Scan for the cell matching the given text and deliver its [x, y] coordinate at center. 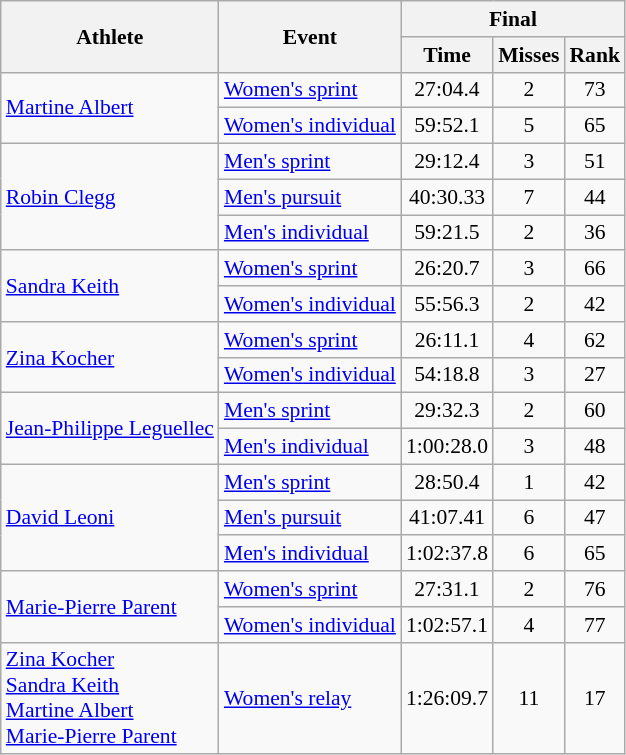
36 [594, 233]
40:30.33 [447, 197]
Martine Albert [110, 108]
27 [594, 375]
29:32.3 [447, 411]
77 [594, 625]
Event [310, 36]
41:07.41 [447, 518]
28:50.4 [447, 482]
27:04.4 [447, 90]
55:56.3 [447, 304]
47 [594, 518]
73 [594, 90]
26:11.1 [447, 340]
1 [528, 482]
Time [447, 55]
Zina Kocher Sandra KeithMartine AlbertMarie-Pierre Parent [110, 698]
Sandra Keith [110, 286]
7 [528, 197]
Women's relay [310, 698]
48 [594, 447]
76 [594, 589]
27:31.1 [447, 589]
1:00:28.0 [447, 447]
Rank [594, 55]
59:52.1 [447, 126]
Final [513, 19]
5 [528, 126]
Jean-Philippe Leguellec [110, 428]
29:12.4 [447, 162]
66 [594, 269]
59:21.5 [447, 233]
26:20.7 [447, 269]
11 [528, 698]
Marie-Pierre Parent [110, 606]
1:02:57.1 [447, 625]
60 [594, 411]
44 [594, 197]
David Leoni [110, 518]
Zina Kocher [110, 358]
54:18.8 [447, 375]
Robin Clegg [110, 198]
51 [594, 162]
62 [594, 340]
Athlete [110, 36]
Misses [528, 55]
1:02:37.8 [447, 554]
17 [594, 698]
1:26:09.7 [447, 698]
